Output the (x, y) coordinate of the center of the cell containing the given text.  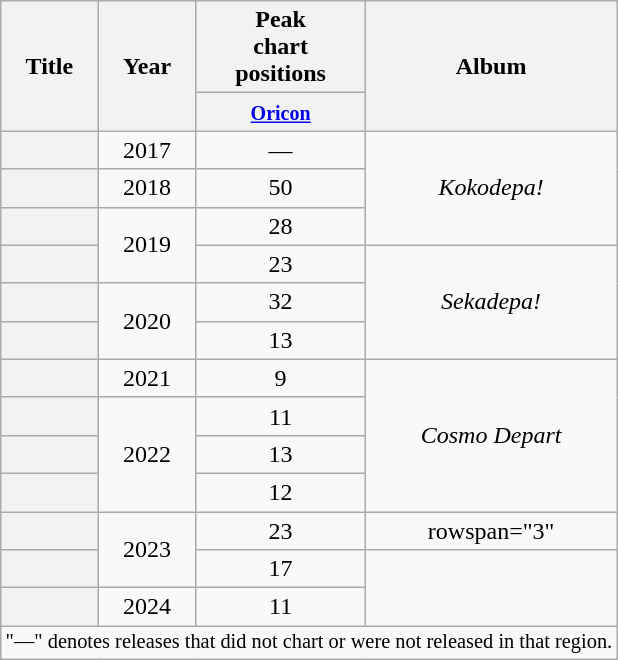
2022 (147, 454)
Oricon (280, 112)
2020 (147, 321)
17 (280, 569)
— (280, 150)
50 (280, 188)
rowspan="3" (491, 531)
2017 (147, 150)
12 (280, 492)
2019 (147, 245)
32 (280, 302)
2021 (147, 378)
2024 (147, 607)
28 (280, 226)
Sekadepa! (491, 302)
2023 (147, 550)
"—" denotes releases that did not chart or were not released in that region. (309, 643)
2018 (147, 188)
Year (147, 66)
9 (280, 378)
Album (491, 66)
Kokodepa! (491, 188)
Cosmo Depart (491, 435)
Title (50, 66)
Peak chart positions (280, 47)
